Output the [x, y] coordinate of the center of the cell containing the given text.  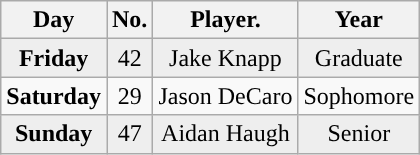
Jake Knapp [226, 58]
42 [129, 58]
Sophomore [359, 96]
No. [129, 20]
Graduate [359, 58]
Saturday [54, 96]
Aidan Haugh [226, 134]
Senior [359, 134]
29 [129, 96]
Year [359, 20]
Day [54, 20]
Friday [54, 58]
Jason DeCaro [226, 96]
47 [129, 134]
Sunday [54, 134]
Player. [226, 20]
